Capture the cell that displays the provided text and extract its (X, Y) central coordinate. 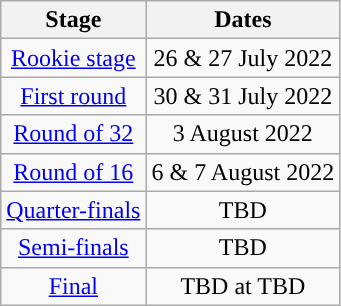
6 & 7 August 2022 (243, 172)
Semi-finals (74, 248)
Dates (243, 20)
Rookie stage (74, 58)
Round of 16 (74, 172)
Quarter-finals (74, 210)
TBD at TBD (243, 286)
Final (74, 286)
26 & 27 July 2022 (243, 58)
Stage (74, 20)
30 & 31 July 2022 (243, 96)
3 August 2022 (243, 134)
First round (74, 96)
Round of 32 (74, 134)
